Find where the given text appears and provide that cell's center as (X, Y) coordinate. 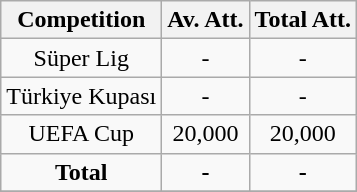
Competition (82, 20)
Türkiye Kupası (82, 96)
Av. Att. (206, 20)
Süper Lig (82, 58)
UEFA Cup (82, 134)
Total (82, 172)
Total Att. (303, 20)
